Capture the cell that displays the provided text and extract its (x, y) central coordinate. 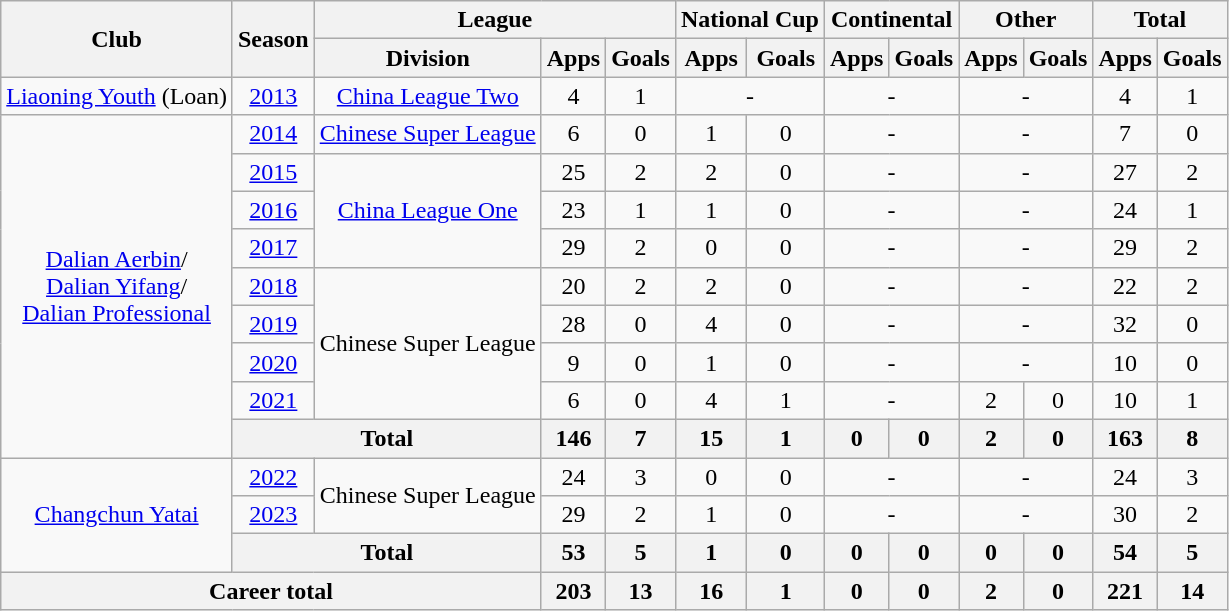
2014 (273, 134)
27 (1125, 172)
League (494, 20)
Season (273, 39)
Division (428, 58)
32 (1125, 324)
2015 (273, 172)
28 (573, 324)
Continental (892, 20)
22 (1125, 286)
9 (573, 362)
Liaoning Youth (Loan) (117, 96)
2016 (273, 210)
23 (573, 210)
Other (1026, 20)
2018 (273, 286)
2022 (273, 477)
14 (1192, 591)
2019 (273, 324)
54 (1125, 553)
China League Two (428, 96)
25 (573, 172)
13 (641, 591)
Club (117, 39)
53 (573, 553)
163 (1125, 438)
2013 (273, 96)
20 (573, 286)
2017 (273, 248)
China League One (428, 210)
146 (573, 438)
16 (711, 591)
30 (1125, 515)
National Cup (750, 20)
203 (573, 591)
2021 (273, 400)
15 (711, 438)
Changchun Yatai (117, 515)
2023 (273, 515)
8 (1192, 438)
Career total (271, 591)
2020 (273, 362)
Dalian Aerbin/Dalian Yifang/Dalian Professional (117, 286)
221 (1125, 591)
